Detect which cell encompasses the target text, then output its (X, Y) center coordinate. 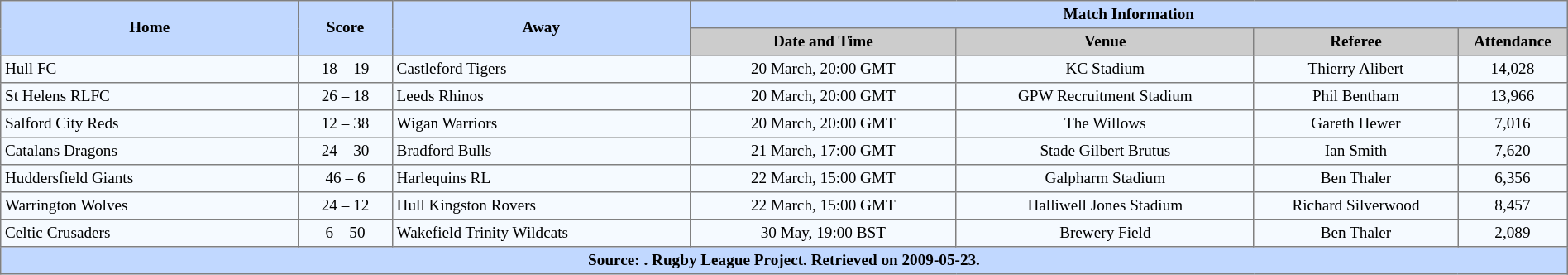
Gareth Hewer (1355, 124)
Hull FC (150, 70)
24 – 30 (346, 151)
13,966 (1513, 96)
Phil Bentham (1355, 96)
Huddersfield Giants (150, 179)
30 May, 19:00 BST (823, 234)
46 – 6 (346, 179)
Harlequins RL (541, 179)
Ian Smith (1355, 151)
26 – 18 (346, 96)
6 – 50 (346, 234)
18 – 19 (346, 70)
Wigan Warriors (541, 124)
GPW Recruitment Stadium (1105, 96)
Richard Silverwood (1355, 205)
Home (150, 28)
Match Information (1128, 15)
Referee (1355, 41)
Castleford Tigers (541, 70)
14,028 (1513, 70)
Catalans Dragons (150, 151)
Warrington Wolves (150, 205)
7,016 (1513, 124)
Halliwell Jones Stadium (1105, 205)
The Willows (1105, 124)
24 – 12 (346, 205)
Bradford Bulls (541, 151)
Date and Time (823, 41)
Hull Kingston Rovers (541, 205)
12 – 38 (346, 124)
Galpharm Stadium (1105, 179)
St Helens RLFC (150, 96)
Source: . Rugby League Project. Retrieved on 2009-05-23. (784, 260)
Venue (1105, 41)
Celtic Crusaders (150, 234)
8,457 (1513, 205)
Thierry Alibert (1355, 70)
Score (346, 28)
7,620 (1513, 151)
Attendance (1513, 41)
KC Stadium (1105, 70)
Leeds Rhinos (541, 96)
Salford City Reds (150, 124)
Stade Gilbert Brutus (1105, 151)
21 March, 17:00 GMT (823, 151)
Away (541, 28)
2,089 (1513, 234)
6,356 (1513, 179)
Brewery Field (1105, 234)
Wakefield Trinity Wildcats (541, 234)
